Detect which cell encompasses the target text, then output its [x, y] center coordinate. 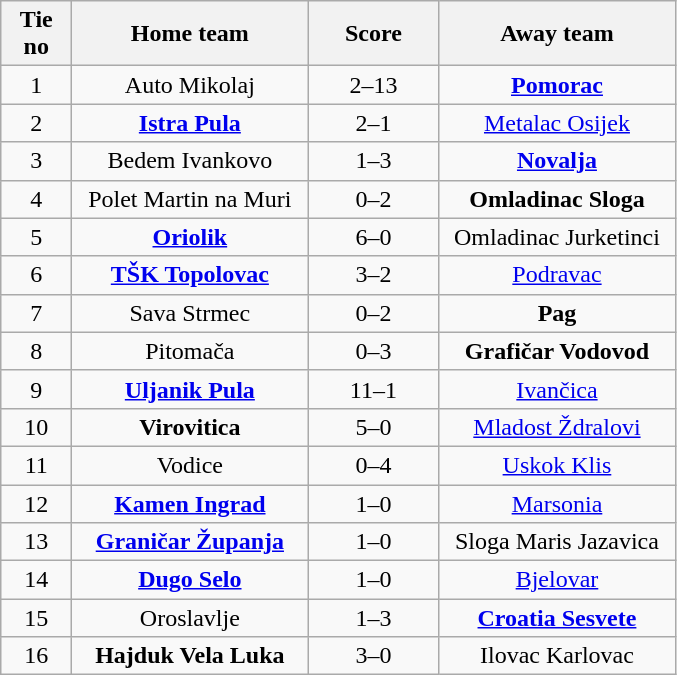
Sava Strmec [190, 313]
10 [36, 427]
Sloga Maris Jazavica [557, 542]
Virovitica [190, 427]
Tie no [36, 34]
Ilovac Karlovac [557, 656]
2 [36, 123]
Pag [557, 313]
Croatia Sesvete [557, 618]
6–0 [374, 237]
Grafičar Vodovod [557, 351]
Bedem Ivankovo [190, 161]
Omladinac Sloga [557, 199]
Dugo Selo [190, 580]
7 [36, 313]
Mladost Ždralovi [557, 427]
Vodice [190, 465]
11–1 [374, 389]
3–0 [374, 656]
Istra Pula [190, 123]
Podravac [557, 275]
4 [36, 199]
Graničar Županja [190, 542]
5 [36, 237]
Score [374, 34]
Oriolik [190, 237]
8 [36, 351]
Bjelovar [557, 580]
12 [36, 503]
13 [36, 542]
3 [36, 161]
Polet Martin na Muri [190, 199]
Marsonia [557, 503]
16 [36, 656]
0–4 [374, 465]
3–2 [374, 275]
0–3 [374, 351]
Away team [557, 34]
2–1 [374, 123]
Auto Mikolaj [190, 85]
2–13 [374, 85]
14 [36, 580]
Pomorac [557, 85]
Ivančica [557, 389]
15 [36, 618]
Kamen Ingrad [190, 503]
Pitomača [190, 351]
Uskok Klis [557, 465]
6 [36, 275]
TŠK Topolovac [190, 275]
Metalac Osijek [557, 123]
11 [36, 465]
Hajduk Vela Luka [190, 656]
Omladinac Jurketinci [557, 237]
1 [36, 85]
Home team [190, 34]
Oroslavlje [190, 618]
9 [36, 389]
Uljanik Pula [190, 389]
Novalja [557, 161]
5–0 [374, 427]
